Return (x, y) of the center of cell containing provided text 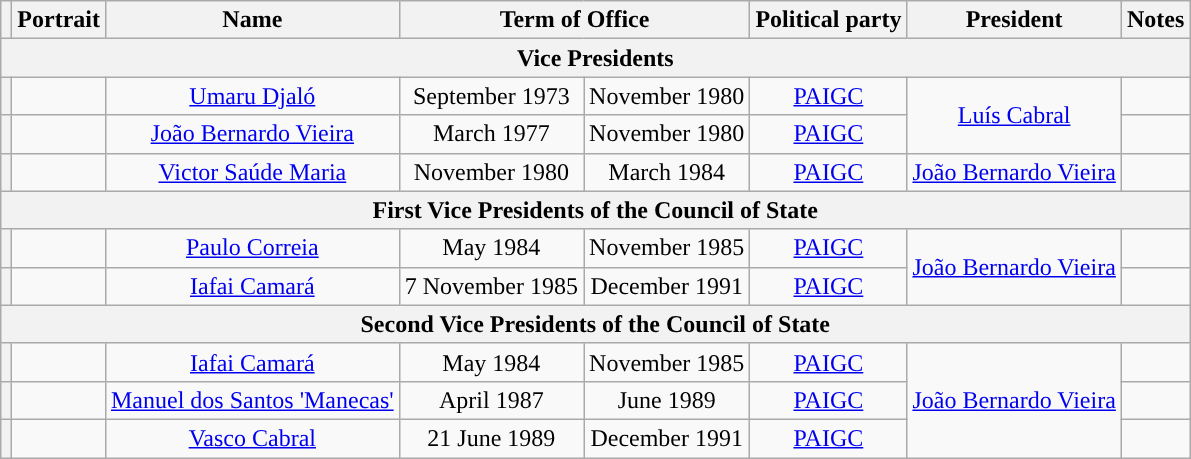
June 1989 (667, 400)
Political party (828, 20)
Vasco Cabral (252, 438)
March 1984 (667, 172)
7 November 1985 (491, 286)
21 June 1989 (491, 438)
Umaru Djaló (252, 96)
First Vice Presidents of the Council of State (596, 210)
Term of Office (574, 20)
Luís Cabral (1014, 115)
April 1987 (491, 400)
Notes (1155, 20)
March 1977 (491, 134)
President (1014, 20)
Victor Saúde Maria (252, 172)
Paulo Correia (252, 248)
Name (252, 20)
Portrait (59, 20)
Vice Presidents (596, 58)
September 1973 (491, 96)
Second Vice Presidents of the Council of State (596, 324)
Manuel dos Santos 'Manecas' (252, 400)
